Return the (x, y) coordinate for the center point of the cell that contains the specified text.  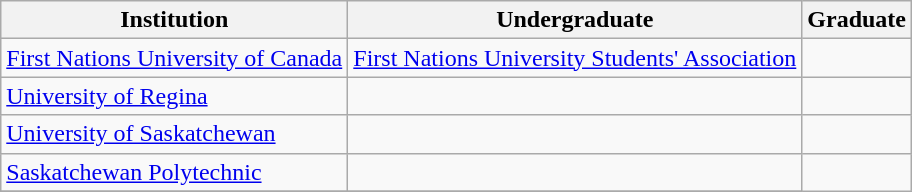
University of Regina (174, 96)
Graduate (857, 20)
Institution (174, 20)
Undergraduate (575, 20)
First Nations University of Canada (174, 58)
University of Saskatchewan (174, 134)
Saskatchewan Polytechnic (174, 172)
First Nations University Students' Association (575, 58)
